Identify which cell holds the provided text, then report its (x, y) central coordinate. 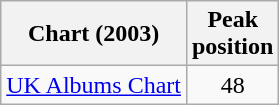
Peakposition (232, 34)
Chart (2003) (94, 34)
UK Albums Chart (94, 85)
48 (232, 85)
